Scan for the cell matching the given text and deliver its (X, Y) coordinate at center. 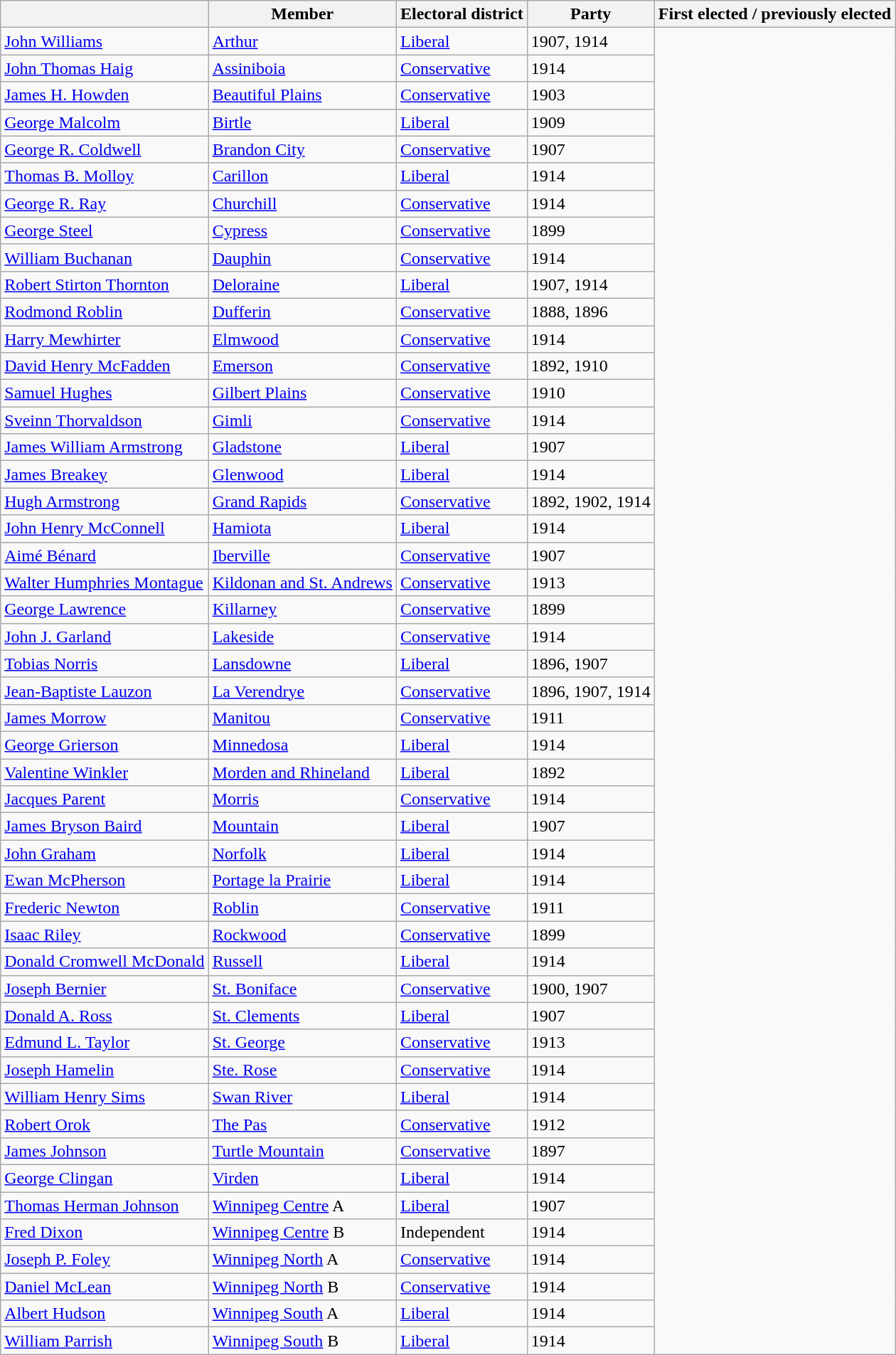
1896, 1907, 1914 (590, 691)
Elmwood (302, 339)
Joseph P. Foley (105, 1260)
George Steel (105, 230)
Robert Orok (105, 1124)
Glenwood (302, 474)
1892, 1910 (590, 366)
Virden (302, 1178)
Emerson (302, 366)
Roblin (302, 908)
Jacques Parent (105, 799)
1896, 1907 (590, 664)
Manitou (302, 718)
1903 (590, 95)
Winnipeg North B (302, 1287)
Hamiota (302, 528)
Kildonan and St. Andrews (302, 583)
Assiniboia (302, 68)
Iberville (302, 556)
Gladstone (302, 447)
Isaac Riley (105, 935)
1892, 1902, 1914 (590, 501)
Portage la Prairie (302, 881)
Electoral district (462, 14)
Aimé Bénard (105, 556)
Gimli (302, 420)
Churchill (302, 203)
La Verendrye (302, 691)
William Henry Sims (105, 1097)
1892 (590, 772)
Turtle Mountain (302, 1151)
Edmund L. Taylor (105, 1043)
Fred Dixon (105, 1233)
Cypress (302, 230)
St. George (302, 1043)
James William Armstrong (105, 447)
Rockwood (302, 935)
Joseph Hamelin (105, 1070)
1888, 1896 (590, 312)
Winnipeg Centre A (302, 1206)
Tobias Norris (105, 664)
James H. Howden (105, 95)
James Johnson (105, 1151)
Dauphin (302, 257)
Robert Stirton Thornton (105, 285)
Frederic Newton (105, 908)
1912 (590, 1124)
Jean-Baptiste Lauzon (105, 691)
George Lawrence (105, 610)
Grand Rapids (302, 501)
Rodmond Roblin (105, 312)
Hugh Armstrong (105, 501)
John Thomas Haig (105, 68)
The Pas (302, 1124)
Beautiful Plains (302, 95)
Valentine Winkler (105, 772)
Arthur (302, 41)
Party (590, 14)
Albert Hudson (105, 1314)
William Parrish (105, 1341)
Swan River (302, 1097)
George Clingan (105, 1178)
Winnipeg South A (302, 1314)
Winnipeg South B (302, 1341)
John Williams (105, 41)
Thomas Herman Johnson (105, 1206)
Winnipeg North A (302, 1260)
St. Clements (302, 1016)
William Buchanan (105, 257)
Deloraine (302, 285)
Sveinn Thorvaldson (105, 420)
George R. Coldwell (105, 149)
Thomas B. Molloy (105, 176)
George Malcolm (105, 122)
Brandon City (302, 149)
Russell (302, 962)
Birtle (302, 122)
Lansdowne (302, 664)
Daniel McLean (105, 1287)
1900, 1907 (590, 989)
James Breakey (105, 474)
Gilbert Plains (302, 393)
Walter Humphries Montague (105, 583)
First elected / previously elected (775, 14)
James Morrow (105, 718)
Independent (462, 1233)
Donald Cromwell McDonald (105, 962)
Mountain (302, 827)
Member (302, 14)
Donald A. Ross (105, 1016)
Carillon (302, 176)
Ewan McPherson (105, 881)
John Graham (105, 854)
Joseph Bernier (105, 989)
Morris (302, 799)
David Henry McFadden (105, 366)
John J. Garland (105, 637)
1910 (590, 393)
John Henry McConnell (105, 528)
Norfolk (302, 854)
Samuel Hughes (105, 393)
St. Boniface (302, 989)
James Bryson Baird (105, 827)
Killarney (302, 610)
Harry Mewhirter (105, 339)
Ste. Rose (302, 1070)
1909 (590, 122)
1897 (590, 1151)
Lakeside (302, 637)
George R. Ray (105, 203)
George Grierson (105, 745)
Winnipeg Centre B (302, 1233)
Minnedosa (302, 745)
Dufferin (302, 312)
Morden and Rhineland (302, 772)
